Locate the cell with the specified text and output its (x, y) center coordinate. 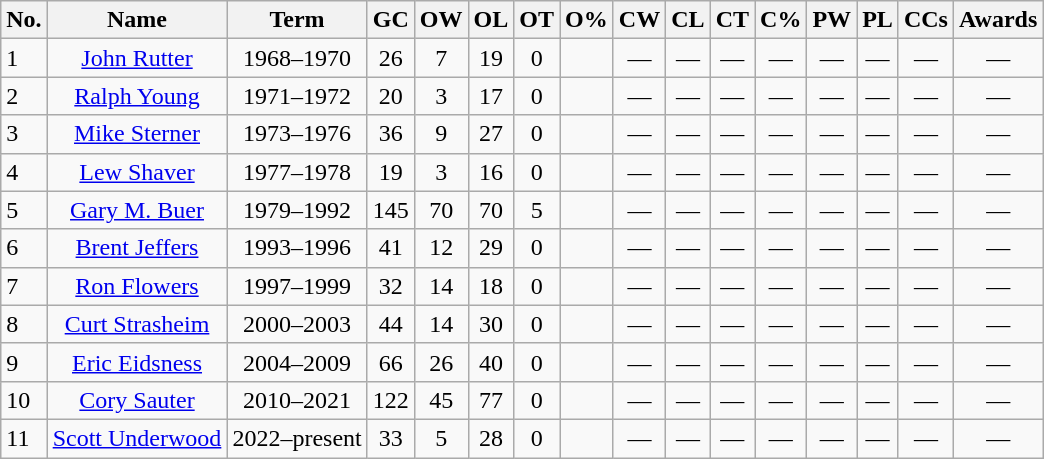
Scott Underwood (137, 438)
41 (390, 248)
17 (491, 96)
16 (491, 172)
OT (537, 20)
OW (441, 20)
PL (878, 20)
28 (491, 438)
36 (390, 134)
2022–present (297, 438)
30 (491, 324)
2010–2021 (297, 400)
2000–2003 (297, 324)
66 (390, 362)
44 (390, 324)
O% (587, 20)
10 (24, 400)
Name (137, 20)
Curt Strasheim (137, 324)
40 (491, 362)
29 (491, 248)
Awards (998, 20)
1977–1978 (297, 172)
Term (297, 20)
1979–1992 (297, 210)
4 (24, 172)
C% (781, 20)
122 (390, 400)
33 (390, 438)
Ralph Young (137, 96)
27 (491, 134)
No. (24, 20)
1968–1970 (297, 58)
20 (390, 96)
2004–2009 (297, 362)
GC (390, 20)
CW (639, 20)
11 (24, 438)
1971–1972 (297, 96)
OL (491, 20)
Cory Sauter (137, 400)
2 (24, 96)
CT (732, 20)
1997–1999 (297, 286)
Gary M. Buer (137, 210)
PW (832, 20)
77 (491, 400)
1 (24, 58)
8 (24, 324)
CL (688, 20)
12 (441, 248)
45 (441, 400)
Eric Eidsness (137, 362)
6 (24, 248)
32 (390, 286)
1973–1976 (297, 134)
18 (491, 286)
Ron Flowers (137, 286)
Mike Sterner (137, 134)
1993–1996 (297, 248)
145 (390, 210)
Brent Jeffers (137, 248)
Lew Shaver (137, 172)
CCs (926, 20)
John Rutter (137, 58)
